Determine the [x, y] coordinate at the center of the cell enclosing the given text.  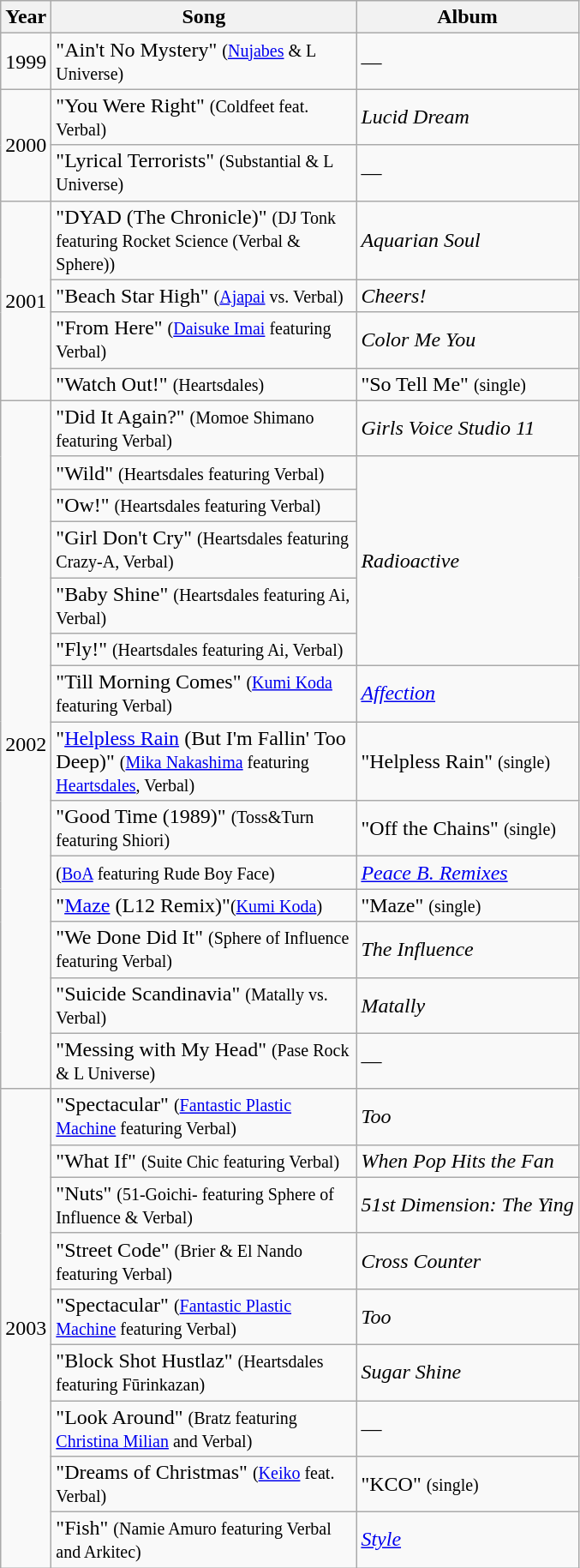
51st Dimension: The Ying [468, 1205]
"Ain't No Mystery" (Nujabes & L Universe) [204, 62]
"Block Shot Hustlaz" (Heartsdales featuring Fūrinkazan) [204, 1372]
"Dreams of Christmas" (Keiko feat. Verbal) [204, 1485]
"Till Morning Comes" (Kumi Koda featuring Verbal) [204, 694]
2002 [26, 744]
"Good Time (1989)" (Toss&Turn featuring Shiori) [204, 828]
2001 [26, 300]
"Helpless Rain" (single) [468, 761]
"Look Around" (Bratz featuring Christina Milian and Verbal) [204, 1428]
"Beach Star High" (Ajapai vs. Verbal) [204, 296]
The Influence [468, 950]
"Suicide Scandinavia" (Matally vs. Verbal) [204, 1005]
"Girl Don't Cry" (Heartsdales featuring Crazy-A, Verbal) [204, 549]
"Watch Out!" (Heartsdales) [204, 384]
Affection [468, 694]
Song [204, 17]
Lucid Dream [468, 117]
(BoA featuring Rude Boy Face) [204, 873]
Cross Counter [468, 1260]
"Maze (L12 Remix)"(Kumi Koda) [204, 905]
2003 [26, 1329]
Radioactive [468, 561]
"We Done Did It" (Sphere of Influence featuring Verbal) [204, 950]
"Ow!" (Heartsdales featuring Verbal) [204, 505]
"Off the Chains" (single) [468, 828]
"Messing with My Head" (Pase Rock & L Universe) [204, 1061]
Peace B. Remixes [468, 873]
Girls Voice Studio 11 [468, 429]
"Did It Again?" (Momoe Shimano featuring Verbal) [204, 429]
"Fly!" (Heartsdales featuring Ai, Verbal) [204, 650]
Cheers! [468, 296]
Album [468, 17]
"Helpless Rain (But I'm Fallin' Too Deep)" (Mika Nakashima featuring Heartsdales, Verbal) [204, 761]
Sugar Shine [468, 1372]
1999 [26, 62]
"Nuts" (51-Goichi- featuring Sphere of Influence & Verbal) [204, 1205]
"Baby Shine" (Heartsdales featuring Ai, Verbal) [204, 605]
"DYAD (The Chronicle)" (DJ Tonk featuring Rocket Science (Verbal & Sphere)) [204, 240]
Year [26, 17]
When Pop Hits the Fan [468, 1161]
"Street Code" (Brier & El Nando featuring Verbal) [204, 1260]
"Maze" (single) [468, 905]
Style [468, 1540]
"So Tell Me" (single) [468, 384]
"You Were Right" (Coldfeet feat. Verbal) [204, 117]
"From Here" (Daisuke Imai featuring Verbal) [204, 339]
Color Me You [468, 339]
2000 [26, 145]
"Lyrical Terrorists" (Substantial & L Universe) [204, 173]
"What If" (Suite Chic featuring Verbal) [204, 1161]
"Wild" (Heartsdales featuring Verbal) [204, 472]
"KCO" (single) [468, 1485]
"Fish" (Namie Amuro featuring Verbal and Arkitec) [204, 1540]
Aquarian Soul [468, 240]
Matally [468, 1005]
